Pinpoint the cell where the given text exists, returning its [X, Y] midpoint coordinate. 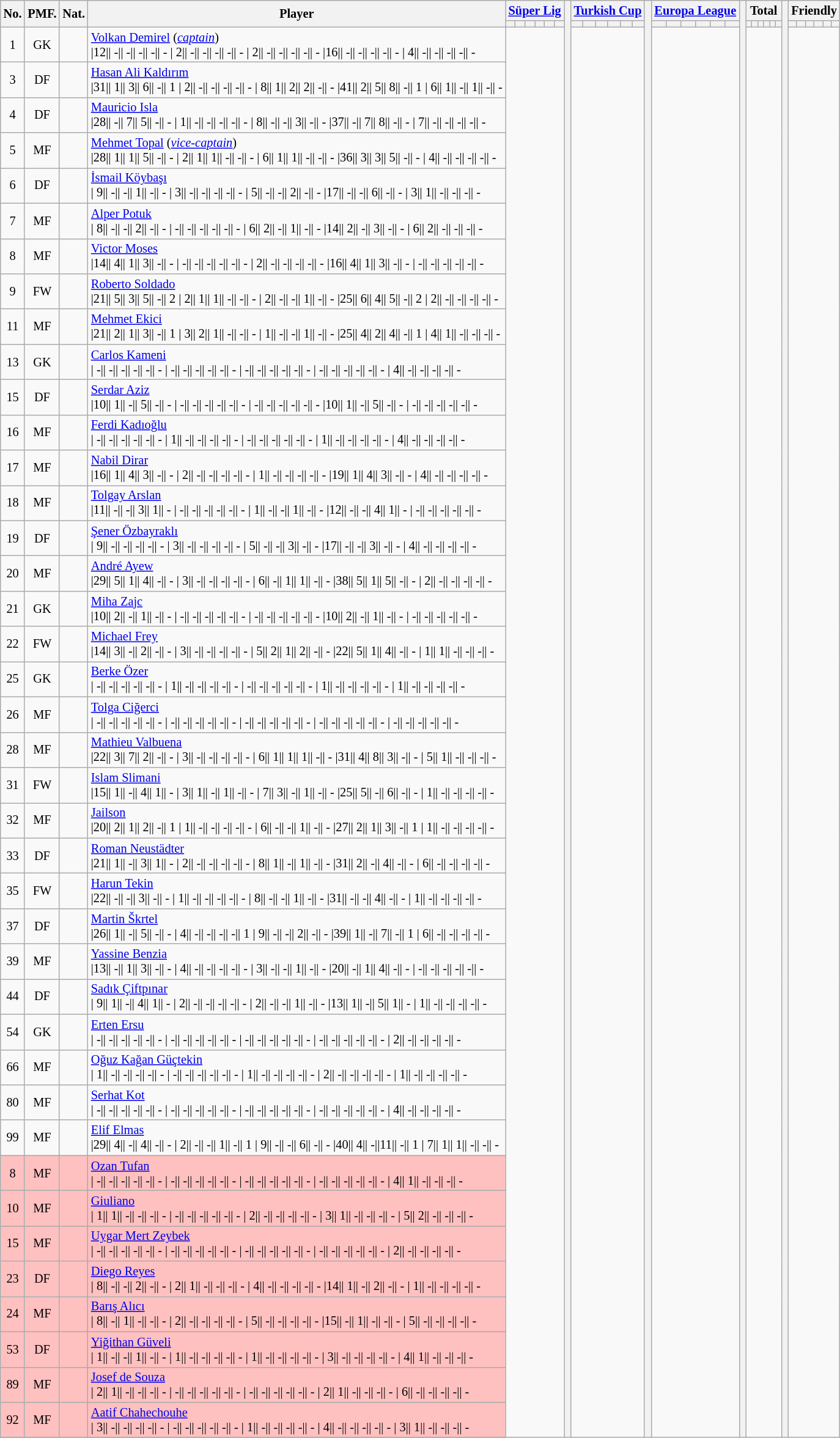
22 [13, 644]
Diego Reyes | 8|| -|| -|| 2|| -|| - | 2|| 1|| -|| -|| -|| - | 4|| -|| -|| -|| -|| - |14|| 1|| -|| 2|| -|| - | 1|| -|| -|| -|| -|| - [297, 1279]
Miha Zajc |10|| 2|| -|| 1|| -|| - | -|| -|| -|| -|| -|| - | -|| -|| -|| -|| -|| - |10|| 2|| -|| 1|| -|| - | -|| -|| -|| -|| -|| - [297, 609]
Europa League [695, 10]
Carlos Kameni | -|| -|| -|| -|| -|| - | -|| -|| -|| -|| -|| - | -|| -|| -|| -|| -|| - | -|| -|| -|| -|| -|| - | 4|| -|| -|| -|| -|| - [297, 362]
Victor Moses |14|| 4|| 1|| 3|| -|| - | -|| -|| -|| -|| -|| - | 2|| -|| -|| -|| -|| - |16|| 4|| 1|| 3|| -|| - | -|| -|| -|| -|| -|| - [297, 256]
Turkish Cup [608, 10]
Player [297, 13]
Mauricio Isla |28|| -|| 7|| 5|| -|| - | 1|| -|| -|| -|| -|| - | 8|| -|| -|| 3|| -|| - |37|| -|| 7|| 8|| -|| - | 7|| -|| -|| -|| -|| - [297, 115]
37 [13, 926]
54 [13, 1032]
99 [13, 1138]
32 [13, 820]
Ferdi Kadıoğlu | -|| -|| -|| -|| -|| - | 1|| -|| -|| -|| -|| - | -|| -|| -|| -|| -|| - | 1|| -|| -|| -|| -|| - | 4|| -|| -|| -|| -|| - [297, 432]
Yiğithan Güveli | 1|| -|| -|| 1|| -|| - | 1|| -|| -|| -|| -|| - | 1|| -|| -|| -|| -|| - | 3|| -|| -|| -|| -|| - | 4|| 1|| -|| -|| -|| - [297, 1349]
21 [13, 609]
Erten Ersu | -|| -|| -|| -|| -|| - | -|| -|| -|| -|| -|| - | -|| -|| -|| -|| -|| - | -|| -|| -|| -|| -|| - | 2|| -|| -|| -|| -|| - [297, 1032]
Michael Frey |14|| 3|| -|| 2|| -|| - | 3|| -|| -|| -|| -|| - | 5|| 2|| 1|| 2|| -|| - |22|| 5|| 1|| 4|| -|| - | 1|| 1|| -|| -|| -|| - [297, 644]
92 [13, 1420]
9 [13, 291]
24 [13, 1314]
Yassine Benzia |13|| -|| 1|| 3|| -|| - | 4|| -|| -|| -|| -|| - | 3|| -|| -|| 1|| -|| - |20|| -|| 1|| 4|| -|| - | -|| -|| -|| -|| -|| - [297, 962]
6 [13, 185]
Tolga Ciğerci | -|| -|| -|| -|| -|| - | -|| -|| -|| -|| -|| - | -|| -|| -|| -|| -|| - | -|| -|| -|| -|| -|| - | -|| -|| -|| -|| -|| - [297, 714]
Giuliano | 1|| 1|| -|| -|| -|| - | -|| -|| -|| -|| -|| - | 2|| -|| -|| -|| -|| - | 3|| 1|| -|| -|| -|| - | 5|| 2|| -|| -|| -|| - [297, 1208]
Berke Özer | -|| -|| -|| -|| -|| - | 1|| -|| -|| -|| -|| - | -|| -|| -|| -|| -|| - | 1|| -|| -|| -|| -|| - | 1|| -|| -|| -|| -|| - [297, 679]
7 [13, 221]
Oğuz Kağan Güçtekin | 1|| -|| -|| -|| -|| - | -|| -|| -|| -|| -|| - | 1|| -|| -|| -|| -|| - | 2|| -|| -|| -|| -|| - | 1|| -|| -|| -|| -|| - [297, 1067]
Mathieu Valbuena |22|| 3|| 7|| 2|| -|| - | 3|| -|| -|| -|| -|| - | 6|| 1|| 1|| 1|| -|| - |31|| 4|| 8|| 3|| -|| - | 5|| 1|| -|| -|| -|| - [297, 750]
1 [13, 45]
33 [13, 856]
Total [764, 10]
Elif Elmas |29|| 4|| -|| 4|| -|| - | 2|| -|| -|| 1|| -|| 1 | 9|| -|| -|| 6|| -|| - |40|| 4|| -||11|| -|| 1 | 7|| 1|| 1|| -|| -|| - [297, 1138]
28 [13, 750]
44 [13, 996]
Serdar Aziz |10|| 1|| -|| 5|| -|| - | -|| -|| -|| -|| -|| - | -|| -|| -|| -|| -|| - |10|| 1|| -|| 5|| -|| - | -|| -|| -|| -|| -|| - [297, 397]
18 [13, 503]
20 [13, 573]
Ozan Tufan | -|| -|| -|| -|| -|| - | -|| -|| -|| -|| -|| - | -|| -|| -|| -|| -|| - | -|| -|| -|| -|| -|| - | 4|| 1|| -|| -|| -|| - [297, 1173]
Roberto Soldado |21|| 5|| 3|| 5|| -|| 2 | 2|| 1|| 1|| -|| -|| - | 2|| -|| -|| 1|| -|| - |25|| 6|| 4|| 5|| -|| 2 | 2|| -|| -|| -|| -|| - [297, 291]
10 [13, 1208]
Süper Lig [535, 10]
Sadık Çiftpınar | 9|| 1|| -|| 4|| 1|| - | 2|| -|| -|| -|| -|| - | 2|| -|| -|| 1|| -|| - |13|| 1|| -|| 5|| 1|| - | 1|| -|| -|| -|| -|| - [297, 996]
80 [13, 1102]
26 [13, 714]
Şener Özbayraklı | 9|| -|| -|| -|| -|| - | 3|| -|| -|| -|| -|| - | 5|| -|| -|| 3|| -|| - |17|| -|| -|| 3|| -|| - | 4|| -|| -|| -|| -|| - [297, 538]
André Ayew |29|| 5|| 1|| 4|| -|| - | 3|| -|| -|| -|| -|| - | 6|| -|| 1|| 1|| -|| - |38|| 5|| 1|| 5|| -|| - | 2|| -|| -|| -|| -|| - [297, 573]
Roman Neustädter |21|| 1|| -|| 3|| 1|| - | 2|| -|| -|| -|| -|| - | 8|| 1|| -|| 1|| -|| - |31|| 2|| -|| 4|| -|| - | 6|| -|| -|| -|| -|| - [297, 856]
Islam Slimani |15|| 1|| -|| 4|| 1|| - | 3|| 1|| -|| 1|| -|| - | 7|| 3|| -|| 1|| -|| - |25|| 5|| -|| 6|| -|| - | 1|| -|| -|| -|| -|| - [297, 785]
Nat. [73, 13]
Tolgay Arslan |11|| -|| -|| 3|| 1|| - | -|| -|| -|| -|| -|| - | 1|| -|| -|| 1|| -|| - |12|| -|| -|| 4|| 1|| - | -|| -|| -|| -|| -|| - [297, 503]
39 [13, 962]
Serhat Kot | -|| -|| -|| -|| -|| - | -|| -|| -|| -|| -|| - | -|| -|| -|| -|| -|| - | -|| -|| -|| -|| -|| - | 4|| -|| -|| -|| -|| - [297, 1102]
Mehmet Ekici |21|| 2|| 1|| 3|| -|| 1 | 3|| 2|| 1|| -|| -|| - | 1|| -|| -|| 1|| -|| - |25|| 4|| 2|| 4|| -|| 1 | 4|| 1|| -|| -|| -|| - [297, 327]
53 [13, 1349]
Josef de Souza | 2|| 1|| -|| -|| -|| - | -|| -|| -|| -|| -|| - | -|| -|| -|| -|| -|| - | 2|| 1|| -|| -|| -|| - | 6|| -|| -|| -|| -|| - [297, 1385]
Harun Tekin |22|| -|| -|| 3|| -|| - | 1|| -|| -|| -|| -|| - | 8|| -|| -|| 1|| -|| - |31|| -|| -|| 4|| -|| - | 1|| -|| -|| -|| -|| - [297, 891]
Mehmet Topal (vice-captain) |28|| 1|| 1|| 5|| -|| - | 2|| 1|| 1|| -|| -|| - | 6|| 1|| 1|| -|| -|| - |36|| 3|| 3|| 5|| -|| - | 4|| -|| -|| -|| -|| - [297, 150]
No. [13, 13]
Jailson |20|| 2|| 1|| 2|| -|| 1 | 1|| -|| -|| -|| -|| - | 6|| -|| -|| 1|| -|| - |27|| 2|| 1|| 3|| -|| 1 | 1|| -|| -|| -|| -|| - [297, 820]
Uygar Mert Zeybek | -|| -|| -|| -|| -|| - | -|| -|| -|| -|| -|| - | -|| -|| -|| -|| -|| - | -|| -|| -|| -|| -|| - | 2|| -|| -|| -|| -|| - [297, 1243]
31 [13, 785]
Nabil Dirar |16|| 1|| 4|| 3|| -|| - | 2|| -|| -|| -|| -|| - | 1|| -|| -|| -|| -|| - |19|| 1|| 4|| 3|| -|| - | 4|| -|| -|| -|| -|| - [297, 468]
Alper Potuk | 8|| -|| -|| 2|| -|| - | -|| -|| -|| -|| -|| - | 6|| 2|| -|| 1|| -|| - |14|| 2|| -|| 3|| -|| - | 6|| 2|| -|| -|| -|| - [297, 221]
Barış Alıcı | 8|| -|| 1|| -|| -|| - | 2|| -|| -|| -|| -|| - | 5|| -|| -|| -|| -|| - |15|| -|| 1|| -|| -|| - | 5|| -|| -|| -|| -|| - [297, 1314]
Volkan Demirel (captain) |12|| -|| -|| -|| -|| - | 2|| -|| -|| -|| -|| - | 2|| -|| -|| -|| -|| - |16|| -|| -|| -|| -|| - | 4|| -|| -|| -|| -|| - [297, 45]
89 [13, 1385]
13 [13, 362]
25 [13, 679]
PMF. [42, 13]
66 [13, 1067]
Martin Škrtel |26|| 1|| -|| 5|| -|| - | 4|| -|| -|| -|| -|| 1 | 9|| -|| -|| 2|| -|| - |39|| 1|| -|| 7|| -|| 1 | 6|| -|| -|| -|| -|| - [297, 926]
5 [13, 150]
Friendly [814, 10]
17 [13, 468]
19 [13, 538]
İsmail Köybaşı | 9|| -|| -|| 1|| -|| - | 3|| -|| -|| -|| -|| - | 5|| -|| -|| 2|| -|| - |17|| -|| -|| 6|| -|| - | 3|| 1|| -|| -|| -|| - [297, 185]
16 [13, 432]
3 [13, 80]
4 [13, 115]
35 [13, 891]
23 [13, 1279]
Hasan Ali Kaldırım |31|| 1|| 3|| 6|| -|| 1 | 2|| -|| -|| -|| -|| - | 8|| 1|| 2|| 2|| -|| - |41|| 2|| 5|| 8|| -|| 1 | 6|| 1|| -|| 1|| -|| - [297, 80]
Aatif Chahechouhe | 3|| -|| -|| -|| -|| - | -|| -|| -|| -|| -|| - | 1|| -|| -|| -|| -|| - | 4|| -|| -|| -|| -|| - | 3|| 1|| -|| -|| -|| - [297, 1420]
11 [13, 327]
